Pinpoint the cell where the given text exists, returning its (x, y) midpoint coordinate. 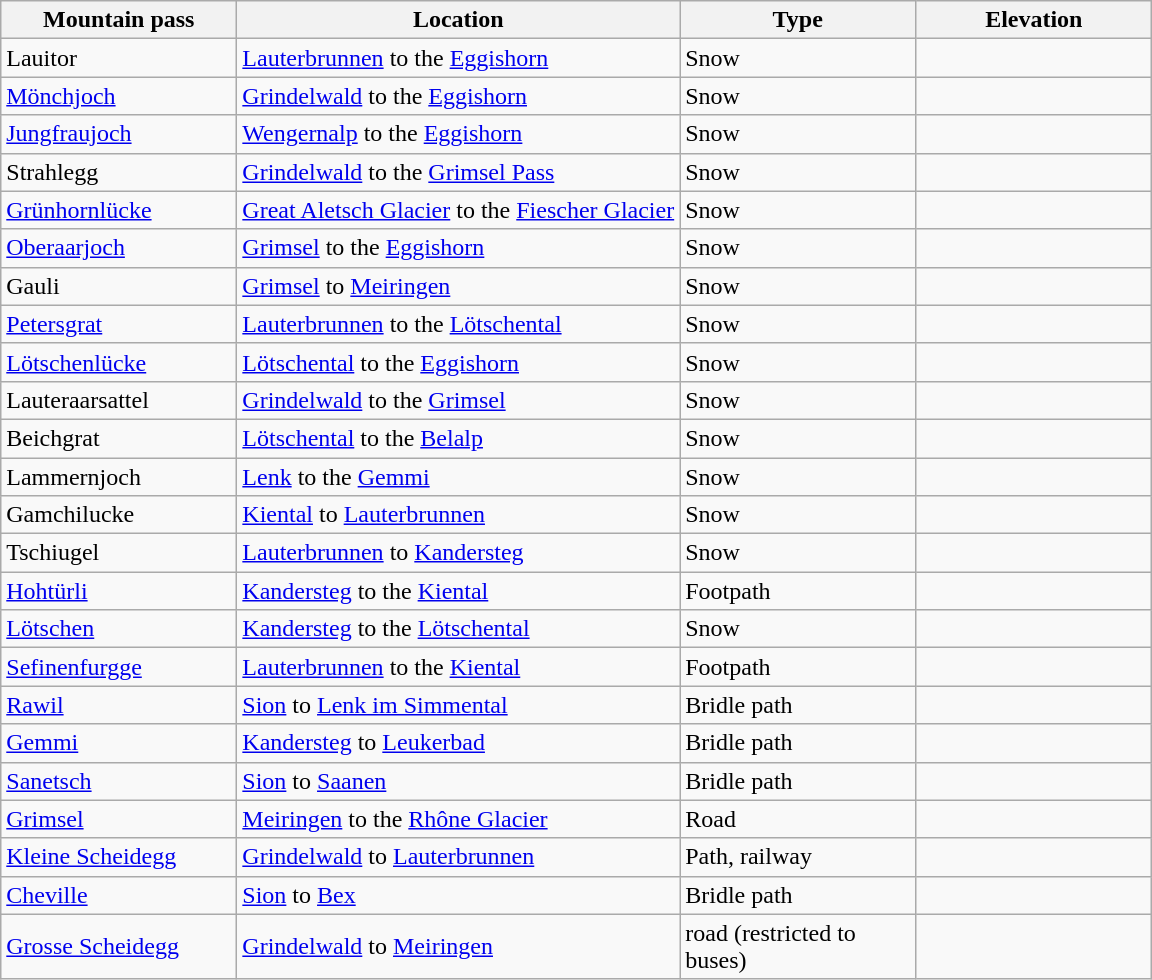
road (restricted to buses) (798, 946)
Kandersteg to the Kiental (458, 591)
Oberaarjoch (119, 248)
Lötschental to the Eggishorn (458, 362)
Grosse Scheidegg (119, 946)
Wengernalp to the Eggishorn (458, 134)
Gemmi (119, 743)
Lötschental to the Belalp (458, 438)
Grimsel to Meiringen (458, 286)
Lötschen (119, 629)
Sefinenfurgge (119, 667)
Elevation (1034, 20)
Kandersteg to Leukerbad (458, 743)
Kiental to Lauterbrunnen (458, 515)
Location (458, 20)
Grimsel (119, 819)
Jungfraujoch (119, 134)
Road (798, 819)
Mountain pass (119, 20)
Meiringen to the Rhône Glacier (458, 819)
Lauterbrunnen to Kandersteg (458, 553)
Lötschenlücke (119, 362)
Grindelwald to the Grimsel Pass (458, 172)
Mönchjoch (119, 96)
Sion to Saanen (458, 781)
Petersgrat (119, 324)
Beichgrat (119, 438)
Grindelwald to Meiringen (458, 946)
Lauitor (119, 58)
Kandersteg to the Lötschental (458, 629)
Grindelwald to the Eggishorn (458, 96)
Grindelwald to Lauterbrunnen (458, 857)
Cheville (119, 895)
Sanetsch (119, 781)
Path, railway (798, 857)
Gamchilucke (119, 515)
Great Aletsch Glacier to the Fiescher Glacier (458, 210)
Hohtürli (119, 591)
Strahlegg (119, 172)
Lenk to the Gemmi (458, 477)
Gauli (119, 286)
Rawil (119, 705)
Lauteraarsattel (119, 400)
Sion to Lenk im Simmental (458, 705)
Lammernjoch (119, 477)
Grünhornlücke (119, 210)
Lauterbrunnen to the Kiental (458, 667)
Lauterbrunnen to the Lötschental (458, 324)
Type (798, 20)
Sion to Bex (458, 895)
Kleine Scheidegg (119, 857)
Tschiugel (119, 553)
Lauterbrunnen to the Eggishorn (458, 58)
Grindelwald to the Grimsel (458, 400)
Grimsel to the Eggishorn (458, 248)
